Return the [X, Y] coordinate for the center point of the cell that contains the specified text.  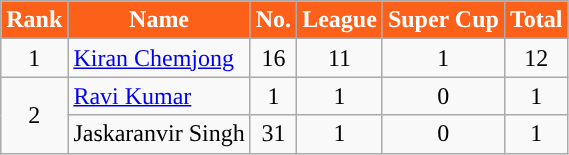
Total [536, 20]
League [340, 20]
Super Cup [443, 20]
16 [273, 58]
12 [536, 58]
Kiran Chemjong [159, 58]
31 [273, 134]
11 [340, 58]
Rank [34, 20]
Jaskaranvir Singh [159, 134]
Name [159, 20]
No. [273, 20]
Ravi Kumar [159, 96]
2 [34, 115]
